Extract the (x, y) coordinate from the center of the cell holding the provided text.  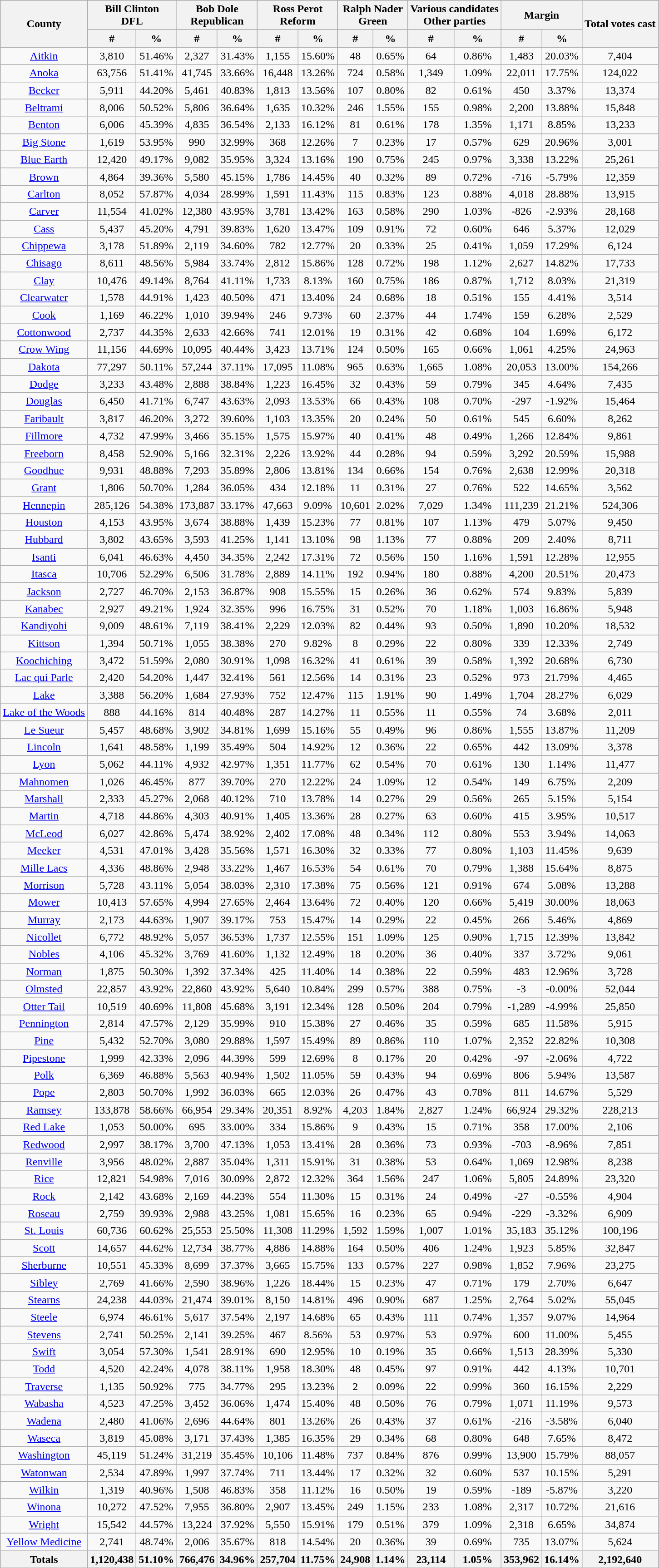
2,096 (197, 1058)
337 (521, 954)
46.70% (156, 592)
Freeborn (44, 453)
10 (355, 1352)
28,168 (620, 211)
57.30% (156, 1352)
33.17% (237, 505)
3,178 (112, 246)
245 (431, 159)
2,812 (278, 263)
3,388 (112, 695)
1,684 (197, 695)
1.34% (478, 505)
9.73% (318, 315)
Crow Wing (44, 350)
479 (521, 523)
1,284 (197, 488)
0.28% (391, 453)
2,696 (197, 1421)
685 (521, 1023)
Sibley (44, 1282)
Hennepin (44, 505)
133 (355, 1265)
0.74% (478, 1317)
1,061 (521, 350)
6.65% (562, 1524)
5,624 (620, 1542)
150 (431, 557)
3,802 (112, 540)
15,542 (112, 1524)
674 (521, 885)
Murray (44, 920)
12,734 (197, 1248)
496 (355, 1300)
7.65% (562, 1438)
13,915 (620, 194)
-27 (521, 1196)
40.48% (237, 712)
483 (521, 971)
8.13% (318, 281)
8,006 (112, 108)
125 (431, 937)
1,571 (278, 851)
14,964 (620, 1317)
44.63% (156, 920)
-189 (521, 1490)
11,477 (620, 764)
42.86% (156, 833)
10,517 (620, 816)
41.25% (237, 540)
Various candidatesOther parties (455, 15)
5,062 (112, 764)
Bill ClintonDFL (132, 15)
0.17% (391, 1058)
599 (278, 1058)
1,467 (278, 868)
3.94% (562, 833)
Pope (44, 1093)
29.34% (237, 1110)
2,888 (197, 384)
198 (431, 263)
1,141 (278, 540)
5,437 (112, 228)
2,352 (521, 1040)
38.11% (237, 1369)
1.15% (391, 1507)
16.45% (318, 384)
17.31% (318, 557)
6,029 (620, 695)
Polk (44, 1075)
Mille Lacs (44, 868)
1,059 (521, 246)
3,810 (112, 56)
12.55% (318, 937)
10,272 (112, 1507)
7,851 (620, 1144)
2,627 (521, 263)
2,806 (278, 470)
1,474 (278, 1404)
37.92% (237, 1524)
74 (521, 712)
22,857 (112, 989)
37.34% (237, 971)
47.52% (156, 1507)
2,633 (197, 332)
Jackson (44, 592)
0.24% (391, 419)
0.87% (478, 281)
334 (278, 1127)
3,902 (197, 730)
285,126 (112, 505)
38.84% (237, 384)
13.36% (318, 816)
18,063 (620, 902)
5.37% (562, 228)
25.50% (237, 1231)
2.02% (391, 505)
3,452 (197, 1404)
Stevens (44, 1334)
646 (521, 228)
522 (521, 488)
51.24% (156, 1455)
24,908 (355, 1559)
40.94% (237, 1075)
25,261 (620, 159)
434 (278, 488)
0.63% (391, 367)
48.68% (156, 730)
5.02% (562, 1300)
724 (355, 73)
8,262 (620, 419)
Ramsey (44, 1110)
55 (355, 730)
51.59% (156, 661)
44.16% (156, 712)
0.09% (391, 1386)
15,848 (620, 108)
1,712 (521, 281)
12.18% (318, 488)
Todd (44, 1369)
13.56% (318, 90)
0.62% (478, 592)
15.75% (318, 1265)
-5.79% (562, 177)
-0.00% (562, 989)
10,701 (620, 1369)
Bob DoleRepublican (217, 15)
Lincoln (44, 747)
14.54% (318, 1542)
4,034 (197, 194)
45.39% (156, 125)
44.23% (237, 1196)
133,878 (112, 1110)
1,999 (112, 1058)
753 (278, 920)
34.81% (237, 730)
Aitkin (44, 56)
5.46% (562, 920)
1.12% (478, 263)
13.41% (318, 1144)
20.96% (562, 142)
32.41% (237, 678)
15,988 (620, 453)
41.71% (156, 401)
2,420 (112, 678)
257,704 (278, 1559)
Faribault (44, 419)
58.66% (156, 1110)
345 (521, 384)
5,839 (620, 592)
151 (355, 937)
1.56% (391, 1179)
11,209 (620, 730)
34.35% (237, 557)
1,737 (278, 937)
1.59% (391, 1231)
2,737 (112, 332)
66 (355, 401)
12.49% (318, 954)
-3 (521, 989)
0.46% (391, 1023)
180 (431, 574)
16.35% (318, 1438)
360 (521, 1386)
Le Sueur (44, 730)
17,733 (620, 263)
3,466 (197, 436)
31.78% (237, 574)
43.63% (237, 401)
1,199 (197, 747)
-1.92% (562, 401)
36.54% (237, 125)
13.10% (318, 540)
0.26% (391, 592)
54.98% (156, 1179)
44.69% (156, 350)
1,578 (112, 298)
75 (355, 885)
3.37% (562, 90)
40.50% (237, 298)
Kittson (44, 643)
10,095 (197, 350)
1.06% (478, 1179)
51.89% (156, 246)
2,173 (112, 920)
27.93% (237, 695)
545 (521, 419)
15.23% (318, 523)
52.29% (156, 574)
1,665 (431, 367)
45.20% (156, 228)
44.35% (156, 332)
12,380 (197, 211)
1,620 (278, 228)
3,819 (112, 1438)
25 (431, 246)
5,948 (620, 609)
4,523 (112, 1404)
54 (355, 868)
32.31% (237, 453)
4,336 (112, 868)
51.46% (156, 56)
10.20% (562, 626)
7,119 (197, 626)
1.01% (478, 1231)
1,357 (521, 1317)
18.30% (318, 1369)
134 (355, 470)
8,052 (112, 194)
44.91% (156, 298)
-0.55% (562, 1196)
13.45% (318, 1507)
4,718 (112, 816)
44.64% (237, 1421)
Lake (44, 695)
16.30% (318, 851)
3,423 (278, 350)
41.66% (156, 1282)
15.97% (318, 436)
0.64% (478, 1162)
13.78% (318, 799)
124,022 (620, 73)
4,904 (620, 1196)
12.77% (318, 246)
5,550 (278, 1524)
7,435 (620, 384)
Winona (44, 1507)
Becker (44, 90)
204 (431, 1006)
11.19% (562, 1404)
5,457 (112, 730)
34,874 (620, 1524)
21,474 (197, 1300)
12.39% (562, 937)
46.88% (156, 1075)
48.02% (156, 1162)
13,233 (620, 125)
249 (355, 1507)
2,402 (278, 833)
55,045 (620, 1300)
42 (431, 332)
24.89% (562, 1179)
98 (355, 540)
63 (431, 816)
13.00% (562, 367)
15.16% (318, 730)
40.44% (237, 350)
50.92% (156, 1386)
14.67% (562, 1093)
10,706 (112, 574)
5,432 (112, 1040)
123 (431, 194)
Clearwater (44, 298)
15.49% (318, 1040)
3,593 (197, 540)
406 (431, 1248)
192 (355, 574)
-2.06% (562, 1058)
24,238 (112, 1300)
4,465 (620, 678)
775 (197, 1386)
35.49% (237, 747)
53.95% (156, 142)
45.33% (156, 1265)
33.22% (237, 868)
45,119 (112, 1455)
165 (431, 350)
5,984 (197, 263)
13,224 (197, 1524)
27.65% (237, 902)
Fillmore (44, 436)
2,068 (197, 799)
4,835 (197, 125)
Cass (44, 228)
876 (431, 1455)
2,317 (521, 1507)
12.96% (562, 971)
287 (278, 712)
2,997 (112, 1144)
22,860 (197, 989)
5,728 (112, 885)
17.75% (562, 73)
11.75% (318, 1559)
14.68% (318, 1317)
34.60% (237, 246)
2,200 (521, 108)
1,635 (278, 108)
39.94% (237, 315)
35.04% (237, 1162)
15,464 (620, 401)
16.53% (318, 868)
13,587 (620, 1075)
Wright (44, 1524)
111 (431, 1317)
Meeker (44, 851)
40.69% (156, 1006)
-216 (521, 1421)
12.56% (318, 678)
108 (431, 401)
9,450 (620, 523)
104 (521, 332)
1,069 (521, 1162)
5,640 (278, 989)
34.77% (237, 1386)
4,722 (620, 1058)
227 (431, 1265)
17.08% (318, 833)
47.13% (237, 1144)
13.23% (318, 1386)
Totals (44, 1559)
6.28% (562, 315)
8.92% (318, 1110)
22.82% (562, 1040)
2,827 (431, 1110)
16.86% (562, 609)
1,923 (521, 1248)
48.58% (156, 747)
2,727 (112, 592)
50.52% (156, 108)
10.84% (318, 989)
13.53% (318, 401)
1,541 (197, 1352)
46.63% (156, 557)
11.12% (318, 1490)
710 (278, 799)
52.70% (156, 1040)
1,508 (197, 1490)
17.29% (562, 246)
60,736 (112, 1231)
11.45% (562, 851)
2,242 (278, 557)
2,119 (197, 246)
190 (355, 159)
20.51% (562, 574)
20,318 (620, 470)
Cottonwood (44, 332)
4,200 (521, 574)
2,093 (278, 401)
4,869 (620, 920)
368 (278, 142)
48.56% (156, 263)
46.20% (156, 419)
20.68% (562, 661)
-716 (521, 177)
1,483 (521, 56)
Wadena (44, 1421)
13,842 (620, 937)
Grant (44, 488)
39.93% (156, 1213)
-826 (521, 211)
12.34% (318, 1006)
4,018 (521, 194)
Koochiching (44, 661)
50.25% (156, 1334)
49.14% (156, 281)
52,044 (620, 989)
648 (521, 1438)
0.44% (391, 626)
39.17% (237, 920)
4.64% (562, 384)
4,078 (197, 1369)
233 (431, 1507)
Wabasha (44, 1404)
3,220 (620, 1490)
11.58% (562, 1023)
124 (355, 350)
154 (431, 470)
3,054 (112, 1352)
11.40% (318, 971)
1,132 (278, 954)
908 (278, 592)
3,171 (197, 1438)
41.06% (156, 1421)
9 (355, 1127)
1,997 (197, 1473)
1.69% (562, 332)
41 (355, 661)
973 (521, 678)
Swift (44, 1352)
554 (278, 1196)
3,514 (620, 298)
-3.58% (562, 1421)
14,657 (112, 1248)
48.92% (156, 937)
Rock (44, 1196)
39.70% (237, 781)
665 (278, 1093)
Roseau (44, 1213)
44.39% (237, 1058)
6,647 (620, 1282)
5,455 (620, 1334)
3.68% (562, 712)
1,311 (278, 1162)
752 (278, 695)
12.84% (562, 436)
4,153 (112, 523)
9,573 (620, 1404)
47.89% (156, 1473)
Martin (44, 816)
-97 (521, 1058)
1,423 (197, 298)
77,297 (112, 367)
17.38% (318, 885)
5.94% (562, 1075)
11,308 (278, 1231)
2,310 (278, 885)
96 (431, 730)
5,330 (620, 1352)
295 (278, 1386)
735 (521, 1542)
15.64% (562, 868)
49.21% (156, 609)
18.44% (318, 1282)
Traverse (44, 1386)
1,098 (278, 661)
8,150 (278, 1300)
4,791 (197, 228)
16,448 (278, 73)
1,003 (521, 609)
3,700 (197, 1144)
14.65% (562, 488)
12.47% (318, 695)
68 (431, 1438)
38.77% (237, 1248)
49.17% (156, 159)
8,764 (197, 281)
50.00% (156, 1127)
1,513 (521, 1352)
35.89% (237, 470)
52.90% (156, 453)
806 (521, 1075)
178 (431, 125)
2,464 (278, 902)
0.70% (478, 401)
5,911 (112, 90)
6,172 (620, 332)
39.83% (237, 228)
1,007 (431, 1231)
35.99% (237, 1023)
629 (521, 142)
3,562 (620, 488)
Pennington (44, 1023)
23,320 (620, 1179)
Lyon (44, 764)
44.62% (156, 1248)
20,053 (521, 367)
47.01% (156, 851)
2,133 (278, 125)
3,817 (112, 419)
Beltrami (44, 108)
2,803 (112, 1093)
5.07% (562, 523)
17.00% (562, 1127)
6,124 (620, 246)
4,106 (112, 954)
2,006 (197, 1542)
1.84% (391, 1110)
-297 (521, 401)
36.05% (237, 488)
-4.99% (562, 1006)
3,769 (197, 954)
574 (521, 592)
48.86% (156, 868)
121 (431, 885)
Nobles (44, 954)
36.03% (237, 1093)
2,948 (197, 868)
14.81% (318, 1300)
12.28% (562, 557)
160 (355, 281)
1,715 (521, 937)
7,029 (431, 505)
3,292 (521, 453)
35.95% (237, 159)
41.02% (156, 211)
Clay (44, 281)
11.77% (318, 764)
38.38% (237, 643)
1,924 (197, 609)
13.81% (318, 470)
0.78% (478, 1093)
1,575 (278, 436)
737 (355, 1455)
3,472 (112, 661)
54.20% (156, 678)
7,404 (620, 56)
0.47% (391, 1093)
13.44% (318, 1473)
Rice (44, 1179)
888 (112, 712)
9.07% (562, 1317)
57.87% (156, 194)
14.88% (318, 1248)
97 (431, 1369)
15.55% (318, 592)
60.62% (156, 1231)
13.64% (318, 902)
32.35% (237, 609)
Ross PerotReform (298, 15)
1.25% (478, 1300)
1,786 (278, 177)
23,275 (620, 1265)
741 (278, 332)
Steele (44, 1317)
24,963 (620, 350)
5,915 (620, 1023)
12.69% (318, 1058)
2,814 (112, 1023)
12,359 (620, 177)
48.88% (156, 470)
10.32% (318, 108)
290 (431, 211)
39.36% (156, 177)
782 (278, 246)
12.32% (318, 1179)
41.11% (237, 281)
504 (278, 747)
-3.32% (562, 1213)
42.66% (237, 332)
Sherburne (44, 1265)
6,747 (197, 401)
0.19% (391, 1352)
0.20% (391, 954)
265 (521, 799)
2,769 (112, 1282)
6,041 (112, 557)
5,166 (197, 453)
0.84% (391, 1455)
561 (278, 678)
41,745 (197, 73)
Pine (44, 1040)
35.67% (237, 1542)
1,704 (521, 695)
2,889 (278, 574)
425 (278, 971)
3,665 (278, 1265)
2,169 (197, 1196)
10,551 (112, 1265)
2,192,640 (620, 1559)
39.60% (237, 419)
10,308 (620, 1040)
7 (355, 142)
44.20% (156, 90)
Margin (541, 15)
St. Louis (44, 1231)
57,244 (197, 367)
21,319 (620, 281)
41.60% (237, 954)
1,385 (278, 1438)
Otter Tail (44, 1006)
29.32% (562, 1110)
7,955 (197, 1507)
8,875 (620, 868)
90 (431, 695)
35.45% (237, 1455)
Carlton (44, 194)
15.79% (562, 1455)
36.87% (237, 592)
4,203 (355, 1110)
15.38% (318, 1023)
3,674 (197, 523)
9,931 (112, 470)
6,027 (112, 833)
-1,289 (521, 1006)
13.07% (562, 1542)
-229 (521, 1213)
44.57% (156, 1524)
687 (431, 1300)
2.70% (562, 1282)
37.74% (237, 1473)
Carver (44, 211)
20.03% (562, 56)
1,806 (112, 488)
38.41% (237, 626)
14,063 (620, 833)
31,219 (197, 1455)
1.03% (478, 211)
711 (278, 1473)
2,759 (112, 1213)
44.03% (156, 1300)
16.15% (562, 1386)
28.88% (562, 194)
37 (431, 1421)
3,956 (112, 1162)
5,806 (197, 108)
3,324 (278, 159)
3,338 (521, 159)
51.41% (156, 73)
1,394 (112, 643)
600 (521, 1334)
37.54% (237, 1317)
8.03% (562, 281)
1,597 (278, 1040)
51.10% (156, 1559)
12.22% (318, 781)
2,333 (112, 799)
11.05% (318, 1075)
1,852 (521, 1265)
1,349 (431, 73)
48.74% (156, 1542)
10,413 (112, 902)
2,011 (620, 712)
12.99% (562, 470)
388 (431, 989)
4.41% (562, 298)
38.17% (156, 1144)
Stearns (44, 1300)
695 (197, 1127)
364 (355, 1179)
9,082 (197, 159)
1,135 (112, 1386)
Total votes cast (620, 24)
8,711 (620, 540)
6.60% (562, 419)
5.85% (562, 1248)
228,213 (620, 1110)
11,156 (112, 350)
47 (431, 1282)
21.21% (562, 505)
5.15% (562, 799)
5,617 (197, 1317)
4,932 (197, 764)
40.91% (237, 816)
5.08% (562, 885)
Brown (44, 177)
209 (521, 540)
Kandiyohi (44, 626)
34.96% (237, 1559)
60 (355, 315)
37.43% (237, 1438)
18,532 (620, 626)
35,183 (521, 1231)
Marshall (44, 799)
81 (355, 125)
0.42% (478, 1058)
39.01% (237, 1300)
45.68% (237, 1006)
524,306 (620, 505)
163 (355, 211)
2,480 (112, 1421)
112 (431, 833)
5,805 (521, 1179)
45.15% (237, 177)
353,962 (521, 1559)
35.56% (237, 851)
-5.87% (562, 1490)
12.26% (318, 142)
66,924 (521, 1110)
39.25% (237, 1334)
44.86% (156, 816)
28.27% (562, 695)
37.11% (237, 367)
15.47% (318, 920)
14.92% (318, 747)
50.30% (156, 971)
379 (431, 1524)
Scott (44, 1248)
-2.93% (562, 211)
McLeod (44, 833)
2,080 (197, 661)
Cook (44, 315)
1.55% (391, 108)
Morrison (44, 885)
Watonwan (44, 1473)
910 (278, 1023)
8,458 (112, 453)
13.40% (318, 298)
45.32% (156, 954)
1.05% (478, 1559)
266 (521, 920)
11,808 (197, 1006)
5,474 (197, 833)
47.25% (156, 1404)
16.75% (318, 609)
6,506 (197, 574)
Benton (44, 125)
15.40% (318, 1404)
35.12% (562, 1231)
Mower (44, 902)
467 (278, 1334)
2,529 (620, 315)
2,141 (197, 1334)
16.32% (318, 661)
5,154 (620, 799)
0.93% (478, 1144)
12.01% (318, 332)
450 (521, 90)
9,861 (620, 436)
38.92% (237, 833)
1,699 (278, 730)
20,473 (620, 574)
1,081 (278, 1213)
42.33% (156, 1058)
4,994 (197, 902)
690 (278, 1352)
28.99% (237, 194)
1.35% (478, 125)
9,061 (620, 954)
20,351 (278, 1110)
Anoka (44, 73)
2,749 (620, 643)
43.11% (156, 885)
2,209 (620, 781)
32,847 (620, 1248)
2,197 (278, 1317)
42.24% (156, 1369)
16.12% (318, 125)
8.56% (318, 1334)
13.35% (318, 419)
2,318 (521, 1524)
1,055 (197, 643)
1,071 (521, 1404)
3.72% (562, 954)
1.74% (478, 315)
Dakota (44, 367)
43.48% (156, 384)
23 (431, 678)
100,196 (620, 1231)
Pipestone (44, 1058)
2,106 (620, 1127)
5,291 (620, 1473)
10,519 (112, 1006)
1.49% (478, 695)
Waseca (44, 1438)
801 (278, 1421)
173,887 (197, 505)
Lac qui Parle (44, 678)
25,553 (197, 1231)
2,327 (197, 56)
46.22% (156, 315)
6,909 (620, 1213)
13,374 (620, 90)
12,420 (112, 159)
8.85% (562, 125)
21,616 (620, 1507)
Ralph NaderGreen (373, 15)
43.65% (156, 540)
5,461 (197, 90)
1,875 (112, 971)
4,732 (112, 436)
11.30% (318, 1196)
3,001 (620, 142)
County (44, 24)
Big Stone (44, 142)
4,531 (112, 851)
3,728 (620, 971)
12.98% (562, 1162)
4,886 (278, 1248)
2,153 (197, 592)
Olmsted (44, 989)
537 (521, 1473)
4.13% (562, 1369)
64 (431, 56)
6,040 (620, 1421)
186 (431, 281)
7,016 (197, 1179)
40.12% (237, 799)
1,907 (197, 920)
1,223 (278, 384)
Red Lake (44, 1127)
2,887 (197, 1162)
11.08% (318, 367)
12,955 (620, 557)
2 (355, 1386)
45.08% (156, 1438)
3,233 (112, 384)
Norman (44, 971)
13.16% (318, 159)
38.96% (237, 1282)
109 (355, 228)
11.43% (318, 194)
1,502 (278, 1075)
3,080 (197, 1040)
4.25% (562, 350)
2,927 (112, 609)
14.27% (318, 712)
8,238 (620, 1162)
9.83% (562, 592)
42.97% (237, 764)
13.87% (562, 730)
Yellow Medicine (44, 1542)
6,772 (112, 937)
10,476 (112, 281)
-703 (521, 1144)
10,601 (355, 505)
164 (355, 1248)
93 (431, 626)
2,638 (521, 470)
1,388 (521, 868)
Redwood (44, 1144)
14.45% (318, 177)
154,266 (620, 367)
6.75% (562, 781)
990 (197, 142)
11.00% (562, 1334)
33.66% (237, 73)
8,611 (112, 263)
36.53% (237, 937)
Goodhue (44, 470)
12,821 (112, 1179)
1,890 (521, 626)
Isanti (44, 557)
Lake of the Woods (44, 712)
28.91% (237, 1352)
5,419 (521, 902)
30.00% (562, 902)
5,057 (197, 937)
1,155 (278, 56)
Mahnomen (44, 781)
-8.96% (562, 1144)
1,026 (112, 781)
2,534 (112, 1473)
1,319 (112, 1490)
54.38% (156, 505)
339 (521, 643)
5,054 (197, 885)
7,293 (197, 470)
32.99% (237, 142)
6,450 (112, 401)
1,405 (278, 816)
33.74% (237, 263)
471 (278, 298)
4,520 (112, 1369)
2,590 (197, 1282)
9,009 (112, 626)
31.43% (237, 56)
11.29% (318, 1231)
1,226 (278, 1282)
30.09% (237, 1179)
14.82% (562, 263)
6,974 (112, 1317)
47,663 (278, 505)
16.14% (562, 1559)
415 (521, 816)
1,992 (197, 1093)
56.20% (156, 695)
5,529 (620, 1093)
20.59% (562, 453)
8,699 (197, 1265)
2,142 (112, 1196)
8,472 (620, 1438)
12.95% (318, 1352)
149 (521, 781)
996 (278, 609)
7.96% (562, 1265)
10.72% (562, 1507)
14.11% (318, 574)
965 (355, 367)
50.11% (156, 367)
66,954 (197, 1110)
12,029 (620, 228)
111,239 (521, 505)
35.15% (237, 436)
1,619 (112, 142)
9.09% (318, 505)
33.00% (237, 1127)
11,554 (112, 211)
5,580 (197, 177)
1,555 (521, 730)
43.25% (237, 1213)
110 (431, 1040)
13.47% (318, 228)
36.06% (237, 1404)
Washington (44, 1455)
25,850 (620, 1006)
13.22% (562, 159)
29.88% (237, 1040)
43 (431, 1093)
2,907 (278, 1507)
553 (521, 833)
13.88% (562, 108)
37.37% (237, 1265)
Chippewa (44, 246)
30.91% (237, 661)
57.65% (156, 902)
13,288 (620, 885)
1,641 (112, 747)
1.07% (478, 1040)
62 (355, 764)
1,010 (197, 315)
Itasca (44, 574)
5,563 (197, 1075)
3,272 (197, 419)
11.48% (318, 1455)
44.11% (156, 764)
13,900 (521, 1455)
3,191 (278, 1006)
1,447 (197, 678)
12.33% (562, 643)
76 (431, 1404)
818 (278, 1542)
17,095 (278, 367)
22,011 (521, 73)
766,476 (197, 1559)
45.27% (156, 799)
1,351 (278, 764)
23,114 (431, 1559)
1,439 (278, 523)
2,226 (278, 453)
2,988 (197, 1213)
6,006 (112, 125)
Renville (44, 1162)
1,120,438 (112, 1559)
Kanabec (44, 609)
Chisago (44, 263)
1,592 (355, 1231)
15.65% (318, 1213)
43.68% (156, 1196)
811 (521, 1093)
2,764 (521, 1300)
Blue Earth (44, 159)
247 (431, 1179)
9.82% (318, 643)
1.91% (391, 695)
50.71% (156, 643)
6,730 (620, 661)
46.45% (156, 781)
3,781 (278, 211)
4,450 (197, 557)
3,428 (197, 851)
0.81% (391, 523)
13.92% (318, 453)
0.83% (391, 194)
40.83% (237, 90)
15.60% (318, 56)
1,169 (112, 315)
4,864 (112, 177)
3,378 (620, 747)
10.15% (562, 1473)
2,129 (197, 1023)
13.09% (562, 747)
88,057 (620, 1455)
36.80% (237, 1507)
2.40% (562, 540)
13.42% (318, 211)
2,872 (278, 1179)
130 (521, 764)
814 (197, 712)
9,639 (620, 851)
63,756 (112, 73)
Nicollet (44, 937)
1,266 (521, 436)
1,813 (278, 90)
120 (431, 902)
36.64% (237, 108)
877 (197, 781)
1,958 (278, 1369)
13.71% (318, 350)
4,303 (197, 816)
38.03% (237, 885)
1.16% (478, 557)
46.61% (156, 1317)
Dodge (44, 384)
Houston (44, 523)
73 (431, 1144)
2.37% (391, 315)
1,733 (278, 281)
299 (355, 989)
1,171 (521, 125)
47.99% (156, 436)
159 (521, 315)
Hubbard (44, 540)
38.88% (237, 523)
40.96% (156, 1490)
28.39% (562, 1352)
Wilkin (44, 1490)
46.83% (237, 1490)
47.57% (156, 1023)
50 (431, 419)
Douglas (44, 401)
48.61% (156, 626)
1.18% (478, 609)
21.79% (562, 678)
10,106 (278, 1455)
6,369 (112, 1075)
3.95% (562, 816)
